Detect which cell encompasses the target text, then output its [X, Y] center coordinate. 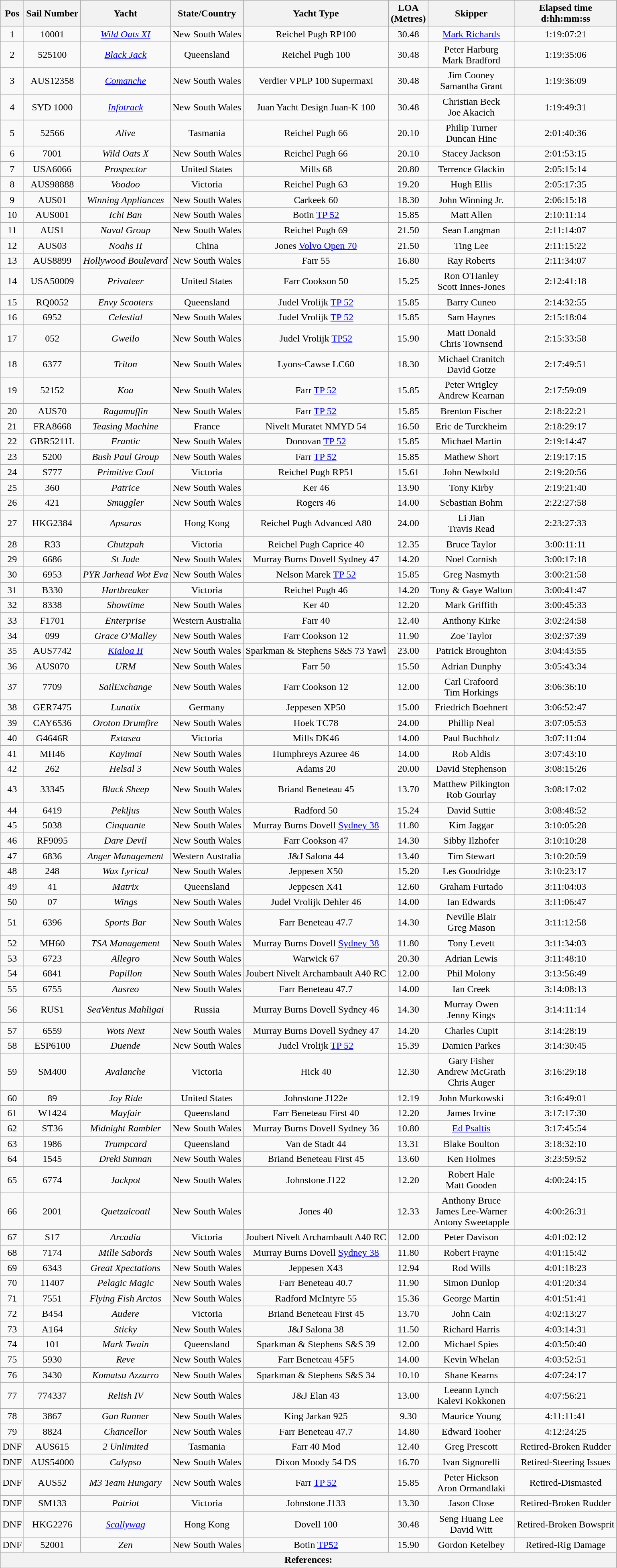
69 [12, 1268]
774337 [52, 1396]
J&J Salona 44 [316, 856]
Russia [207, 1010]
Sticky [126, 1329]
71 [12, 1298]
2:01:40:36 [566, 133]
5200 [52, 457]
Mills DK46 [316, 738]
3:23:59:52 [566, 1159]
Wings [126, 902]
Wild Oats X [126, 154]
Zoe Taylor [471, 636]
Komatsu Azzurro [126, 1375]
28 [12, 544]
HKG2384 [52, 523]
John Newbold [471, 472]
3:10:05:28 [566, 826]
Adrian Lewis [471, 958]
B454 [52, 1314]
RQ0052 [52, 302]
2:10:11:14 [566, 215]
3:14:11:14 [566, 1010]
John Murkowski [471, 1098]
14.80 [408, 1432]
CAY6536 [52, 723]
3:06:36:10 [566, 687]
20.30 [408, 958]
Patrice [126, 487]
20.80 [408, 169]
Apsaras [126, 523]
W1424 [52, 1113]
07 [52, 902]
Farr 55 [316, 261]
Primitive Cool [126, 472]
101 [52, 1344]
Adams 20 [316, 769]
13 [12, 261]
John Cain [471, 1314]
Christian Beck Joe Akacich [471, 107]
Showtime [126, 605]
525100 [52, 55]
2:18:29:17 [566, 426]
Jeppesen X43 [316, 1268]
Bush Paul Group [126, 457]
3:08:17:02 [566, 789]
75 [12, 1359]
AUS070 [52, 666]
9 [12, 199]
54 [12, 974]
Kim Jaggar [471, 826]
Tony & Gaye Walton [471, 590]
2:15:18:04 [566, 317]
Kialoa II [126, 651]
3:11:04:03 [566, 887]
Gweilo [126, 338]
3:00:17:18 [566, 559]
43 [12, 789]
27 [12, 523]
3:11:12:58 [566, 922]
Farr Cookson 47 [316, 841]
Arcadia [126, 1237]
MH46 [52, 753]
Reichel Pugh RP51 [316, 472]
Yacht [126, 14]
4:07:56:21 [566, 1396]
3:16:49:01 [566, 1098]
Sports Bar [126, 922]
USA50009 [52, 282]
Graham Furtado [471, 887]
8824 [52, 1432]
Nivelt Muratet NMYD 54 [316, 426]
Rod Wills [471, 1268]
Murray Burns Dovell Sydney 46 [316, 1010]
Winning Appliances [126, 199]
S777 [52, 472]
15.20 [408, 871]
Farr Cookson 50 [316, 282]
1986 [52, 1144]
2:15:33:58 [566, 338]
2:12:41:18 [566, 282]
Ken Holmes [471, 1159]
FRA8668 [52, 426]
Patriot [126, 1503]
USA6066 [52, 169]
LOA (Metres) [408, 14]
5038 [52, 826]
Jones Volvo Open 70 [316, 245]
Sean Langman [471, 230]
Chutzpah [126, 544]
Reichel Pugh 63 [316, 184]
77 [12, 1396]
Hoek TC78 [316, 723]
SYD 1000 [52, 107]
Seng Huang Lee David Witt [471, 1524]
Dare Devil [126, 841]
Dovell 100 [316, 1524]
11.50 [408, 1329]
Mark Griffith [471, 605]
74 [12, 1344]
Briand Beneteau 45 [316, 789]
Smuggler [126, 502]
6377 [52, 364]
Hollywood Boulevard [126, 261]
33345 [52, 789]
MH60 [52, 943]
50 [12, 902]
15.36 [408, 1298]
53 [12, 958]
2:19:14:47 [566, 441]
Jeppesen X41 [316, 887]
262 [52, 769]
Warwick 67 [316, 958]
Reichel Pugh Caprice 40 [316, 544]
2:14:32:55 [566, 302]
Calypso [126, 1462]
Gary Fisher Andrew McGrath Chris Auger [471, 1072]
HKG2276 [52, 1524]
Humphreys Azuree 46 [316, 753]
St Jude [126, 559]
76 [12, 1375]
3:14:08:13 [566, 989]
Tony Kirby [471, 487]
51 [12, 922]
Murray Owen Jenny Kings [471, 1010]
13.90 [408, 487]
Charles Cupit [471, 1030]
60 [12, 1098]
Hugh Ellis [471, 184]
SeaVentus Mahligai [126, 1010]
Reichel Pugh RP100 [316, 34]
Tim Stewart [471, 856]
Farr Beneteau 45F5 [316, 1359]
Audere [126, 1314]
Relish IV [126, 1396]
2001 [52, 1211]
Flying Fish Arctos [126, 1298]
Matthew Pilkington Rob Gourlay [471, 789]
Terrence Glackin [471, 169]
4:01:20:34 [566, 1283]
2:23:27:33 [566, 523]
6755 [52, 989]
7174 [52, 1253]
13.30 [408, 1503]
Sparkman & Stephens S&S 73 Yawl [316, 651]
Retired-Rig Damage [566, 1545]
Johnstone J133 [316, 1503]
Peter Davison [471, 1237]
Scallywag [126, 1524]
57 [12, 1030]
John Winning Jr. [471, 199]
Farr Beneteau 40.7 [316, 1283]
Allegro [126, 958]
12.94 [408, 1268]
AUS03 [52, 245]
2 Unlimited [126, 1447]
3430 [52, 1375]
2:19:17:15 [566, 457]
29 [12, 559]
56 [12, 1010]
Damien Parkes [471, 1045]
12.33 [408, 1211]
31 [12, 590]
Black Jack [126, 55]
Retired-Dismasted [566, 1483]
SM133 [52, 1503]
Stacey Jackson [471, 154]
45 [12, 826]
421 [52, 502]
3:02:24:58 [566, 620]
Reichel Pugh Advanced A80 [316, 523]
6343 [52, 1268]
State/Country [207, 14]
Matt Allen [471, 215]
Radford 50 [316, 810]
3:11:48:10 [566, 958]
B330 [52, 590]
47 [12, 856]
30 [12, 575]
AUS52 [52, 1483]
Comanche [126, 81]
Matt Donald Chris Townsend [471, 338]
SM400 [52, 1072]
23 [12, 457]
Sibby Ilzhofer [471, 841]
15.39 [408, 1045]
Donovan TP 52 [316, 441]
Joy Ride [126, 1098]
James Irvine [471, 1113]
Prospector [126, 169]
3:07:43:10 [566, 753]
Reichel Pugh 46 [316, 590]
13.00 [408, 1396]
5 [12, 133]
67 [12, 1237]
64 [12, 1159]
Pelagic Magic [126, 1283]
1:19:36:09 [566, 81]
4:03:50:40 [566, 1344]
ESP6100 [52, 1045]
AUS001 [52, 215]
3:10:10:28 [566, 841]
2:06:15:18 [566, 199]
26 [12, 502]
RF9095 [52, 841]
Mayfair [126, 1113]
GBR5211L [52, 441]
3:00:41:47 [566, 590]
6559 [52, 1030]
Anthony Kirke [471, 620]
3:17:17:30 [566, 1113]
Botin TP 52 [316, 215]
3:14:28:19 [566, 1030]
3:07:11:04 [566, 738]
65 [12, 1180]
J&J Salona 38 [316, 1329]
J&J Elan 43 [316, 1396]
8338 [52, 605]
52001 [52, 1545]
360 [52, 487]
2:18:22:21 [566, 411]
Mille Sabords [126, 1253]
4:01:15:42 [566, 1253]
15 [12, 302]
52566 [52, 133]
Dreki Sunnan [126, 1159]
David Stephenson [471, 769]
Oroton Drumfire [126, 723]
Mark Richards [471, 34]
Rogers 46 [316, 502]
32 [12, 605]
39 [12, 723]
52152 [52, 390]
Ichi Ban [126, 215]
AUS98888 [52, 184]
Privateer [126, 282]
099 [52, 636]
6419 [52, 810]
4:01:18:23 [566, 1268]
2:05:15:14 [566, 169]
Shane Kearns [471, 1375]
3:10:20:59 [566, 856]
G4646R [52, 738]
4 [12, 107]
PYR Jarhead Wot Eva [126, 575]
Ian Edwards [471, 902]
Grace O'Malley [126, 636]
Ian Creek [471, 989]
78 [12, 1416]
Leeann Lynch Kalevi Kokkonen [471, 1396]
Triton [126, 364]
SailExchange [126, 687]
AUS615 [52, 1447]
10001 [52, 34]
59 [12, 1072]
22 [12, 441]
Retired-Steering Issues [566, 1462]
France [207, 426]
6952 [52, 317]
Jason Close [471, 1503]
AUS12358 [52, 81]
2:11:14:07 [566, 230]
42 [12, 769]
Anthony Bruce James Lee-Warner Antony Sweetapple [471, 1211]
Teasing Machine [126, 426]
Wild Oats XI [126, 34]
AUS1 [52, 230]
Kevin Whelan [471, 1359]
6 [12, 154]
Botin TP52 [316, 1545]
6396 [52, 922]
TSA Management [126, 943]
3:05:43:34 [566, 666]
Maurice Young [471, 1416]
Yacht Type [316, 14]
Verdier VPLP 100 Supermaxi [316, 81]
Jeppesen X50 [316, 871]
24 [12, 472]
55 [12, 989]
Noahs II [126, 245]
37 [12, 687]
Peter Hickson Aron Ormandlaki [471, 1483]
Robert Frayne [471, 1253]
15.50 [408, 666]
3:10:23:17 [566, 871]
68 [12, 1253]
3:16:29:18 [566, 1072]
3:11:34:03 [566, 943]
Anger Management [126, 856]
3:14:30:45 [566, 1045]
Reve [126, 1359]
Sail Number [52, 14]
Farr 40 Mod [316, 1447]
2:17:49:51 [566, 364]
46 [12, 841]
Jackpot [126, 1180]
2:11:34:07 [566, 261]
Elapsed time d:hh:mm:ss [566, 14]
Rob Aldis [471, 753]
13.60 [408, 1159]
3:13:56:49 [566, 974]
Peter Harburg Mark Bradford [471, 55]
25 [12, 487]
King Jarkan 925 [316, 1416]
AUS8899 [52, 261]
3:07:05:53 [566, 723]
3:06:52:47 [566, 708]
AUS70 [52, 411]
Hartbreaker [126, 590]
Celestial [126, 317]
Ray Roberts [471, 261]
Noel Cornish [471, 559]
Paul Buchholz [471, 738]
AUS54000 [52, 1462]
48 [12, 871]
3:00:11:11 [566, 544]
Brenton Fischer [471, 411]
4:00:26:31 [566, 1211]
Judel Vrolijk Dehler 46 [316, 902]
Friedrich Boehnert [471, 708]
2:05:17:35 [566, 184]
4:11:11:41 [566, 1416]
3:08:15:26 [566, 769]
Gordon Ketelbey [471, 1545]
Mathew Short [471, 457]
Carl Crafoord Tim Horkings [471, 687]
Edward Tooher [471, 1432]
2:22:27:58 [566, 502]
79 [12, 1432]
34 [12, 636]
52 [12, 943]
18 [12, 364]
Germany [207, 708]
Papillon [126, 974]
Blake Boulton [471, 1144]
11407 [52, 1283]
15.24 [408, 810]
M3 Team Hungary [126, 1483]
Quetzalcoatl [126, 1211]
4:01:51:41 [566, 1298]
Eric de Turckheim [471, 426]
Infotrack [126, 107]
6953 [52, 575]
89 [52, 1098]
S17 [52, 1237]
6836 [52, 856]
Reichel Pugh 69 [316, 230]
Greg Prescott [471, 1447]
7551 [52, 1298]
Philip Turner Duncan Hine [471, 133]
Radford McIntyre 55 [316, 1298]
3:02:37:39 [566, 636]
248 [52, 871]
16.70 [408, 1462]
15.00 [408, 708]
Richard Harris [471, 1329]
Extasea [126, 738]
2:19:20:56 [566, 472]
3:00:21:58 [566, 575]
Wax Lyrical [126, 871]
1:19:35:06 [566, 55]
12.30 [408, 1072]
15.61 [408, 472]
6686 [52, 559]
13.40 [408, 856]
58 [12, 1045]
Black Sheep [126, 789]
Pekljus [126, 810]
Nelson Marek TP 52 [316, 575]
Duende [126, 1045]
Gun Runner [126, 1416]
7001 [52, 154]
Sparkman & Stephens S&S 39 [316, 1344]
AUS7742 [52, 651]
12.35 [408, 544]
RUS1 [52, 1010]
Retired-Broken Bowsprit [566, 1524]
Phillip Neal [471, 723]
Hick 40 [316, 1072]
10 [12, 215]
Envy Scooters [126, 302]
3867 [52, 1416]
4:03:52:51 [566, 1359]
3:11:06:47 [566, 902]
Simon Dunlop [471, 1283]
9.30 [408, 1416]
66 [12, 1211]
5930 [52, 1359]
Ker 46 [316, 487]
Carkeek 60 [316, 199]
Koa [126, 390]
73 [12, 1329]
3:18:32:10 [566, 1144]
3:00:45:33 [566, 605]
R33 [52, 544]
URM [126, 666]
12 [12, 245]
1 [12, 34]
19.20 [408, 184]
4:12:24:25 [566, 1432]
36 [12, 666]
3:17:45:54 [566, 1129]
Wots Next [126, 1030]
1545 [52, 1159]
Mills 68 [316, 169]
Ausreo [126, 989]
Frantic [126, 441]
Cinquante [126, 826]
Murray Burns Dovell Sydney 36 [316, 1129]
10.80 [408, 1129]
16 [12, 317]
Great Xpectations [126, 1268]
Johnstone J122 [316, 1180]
Enterprise [126, 620]
Ting Lee [471, 245]
Naval Group [126, 230]
Chancellor [126, 1432]
19 [12, 390]
GER7475 [52, 708]
Van de Stadt 44 [316, 1144]
16.50 [408, 426]
33 [12, 620]
1:19:49:31 [566, 107]
61 [12, 1113]
4:01:02:12 [566, 1237]
George Martin [471, 1298]
Jim Cooney Samantha Grant [471, 81]
Trumpcard [126, 1144]
China [207, 245]
20.00 [408, 769]
3:04:43:55 [566, 651]
Ed Psaltis [471, 1129]
References: [308, 1560]
Ivan Signorelli [471, 1462]
44 [12, 810]
Lyons-Cawse LC60 [316, 364]
14 [12, 282]
A164 [52, 1329]
Peter Wrigley Andrew Kearnan [471, 390]
23.00 [408, 651]
Mark Twain [126, 1344]
11 [12, 230]
2:17:59:09 [566, 390]
ST36 [52, 1129]
Johnstone J122e [316, 1098]
2 [12, 55]
62 [12, 1129]
Robert Hale Matt Gooden [471, 1180]
4:00:24:15 [566, 1180]
Kayimai [126, 753]
Helsal 3 [126, 769]
2:19:21:40 [566, 487]
Michael Spies [471, 1344]
8 [12, 184]
1:19:07:21 [566, 34]
10.10 [408, 1375]
Farr 40 [316, 620]
12.60 [408, 887]
49 [12, 887]
70 [12, 1283]
17 [12, 338]
4:07:24:17 [566, 1375]
Pos [12, 14]
63 [12, 1144]
Farr 50 [316, 666]
Greg Nasmyth [471, 575]
Adrian Dunphy [471, 666]
Zen [126, 1545]
Sparkman & Stephens S&S 34 [316, 1375]
3 [12, 81]
David Suttie [471, 810]
Jeppesen XP50 [316, 708]
Ker 40 [316, 605]
Les Goodridge [471, 871]
Avalanche [126, 1072]
Neville Blair Greg Mason [471, 922]
Lunatix [126, 708]
12.19 [408, 1098]
4:02:13:27 [566, 1314]
2:11:15:22 [566, 245]
Tony Levett [471, 943]
7709 [52, 687]
Ron O'Hanley Scott Innes-Jones [471, 282]
Farr Beneteau First 40 [316, 1113]
Michael Cranitch David Gotze [471, 364]
Sam Haynes [471, 317]
7 [12, 169]
Midnight Rambler [126, 1129]
3:08:48:52 [566, 810]
052 [52, 338]
Alive [126, 133]
21 [12, 426]
Matrix [126, 887]
Li Jian Travis Read [471, 523]
Barry Cuneo [471, 302]
16.80 [408, 261]
F1701 [52, 620]
Jones 40 [316, 1211]
6774 [52, 1180]
Juan Yacht Design Juan-K 100 [316, 107]
AUS01 [52, 199]
Skipper [471, 14]
4:03:14:31 [566, 1329]
40 [12, 738]
Dixon Moody 54 DS [316, 1462]
Ragamuffin [126, 411]
Voodoo [126, 184]
15.25 [408, 282]
6841 [52, 974]
35 [12, 651]
72 [12, 1314]
6723 [52, 958]
38 [12, 708]
20 [12, 411]
Judel Vrolijk TP52 [316, 338]
Reichel Pugh 100 [316, 55]
2:01:53:15 [566, 154]
Patrick Broughton [471, 651]
Michael Martin [471, 441]
Bruce Taylor [471, 544]
13.31 [408, 1144]
Sebastian Bohm [471, 502]
Phil Molony [471, 974]
